Output the [x, y] coordinate of the center of the cell containing the given text.  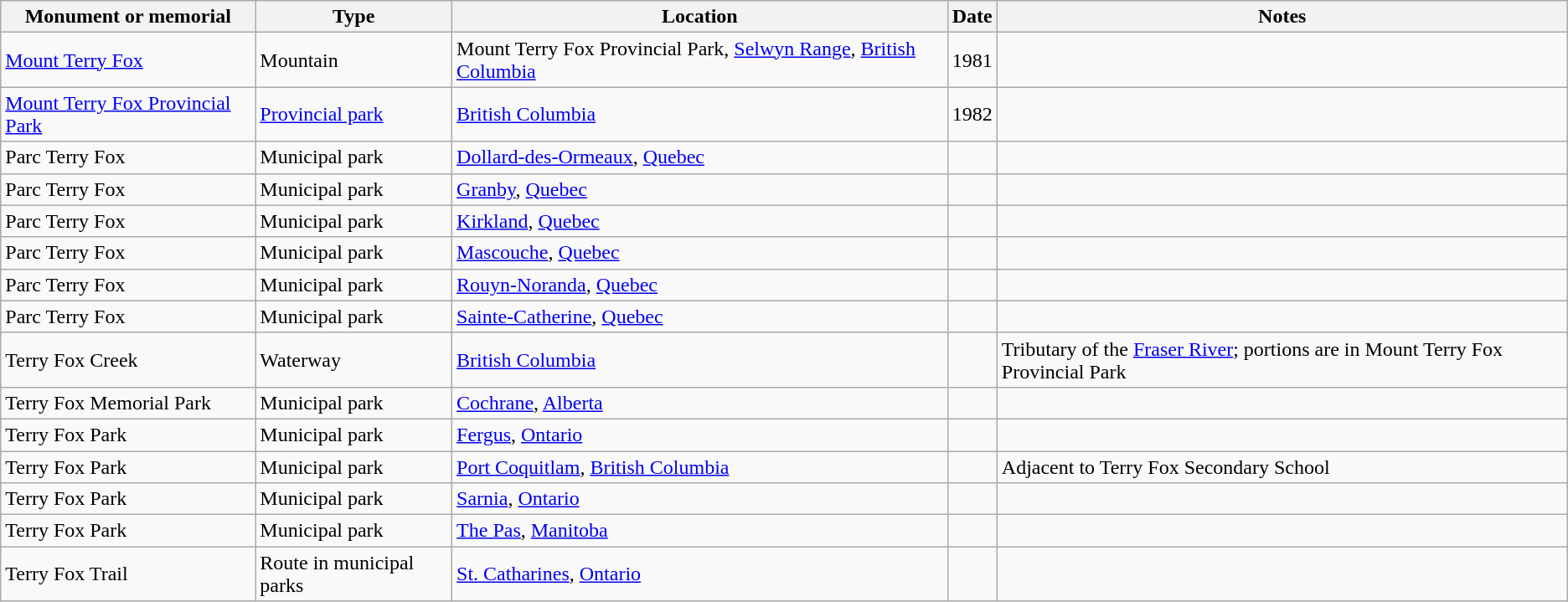
Mountain [353, 60]
Waterway [353, 360]
Route in municipal parks [353, 574]
Terry Fox Trail [128, 574]
The Pas, Manitoba [700, 531]
Kirkland, Quebec [700, 221]
Sarnia, Ontario [700, 499]
St. Catharines, Ontario [700, 574]
Port Coquitlam, British Columbia [700, 466]
Mount Terry Fox [128, 60]
Rouyn-Noranda, Quebec [700, 285]
Monument or memorial [128, 17]
1982 [972, 114]
Granby, Quebec [700, 189]
Mascouche, Quebec [700, 253]
Adjacent to Terry Fox Secondary School [1282, 466]
Provincial park [353, 114]
1981 [972, 60]
Terry Fox Creek [128, 360]
Mount Terry Fox Provincial Park, Selwyn Range, British Columbia [700, 60]
Type [353, 17]
Date [972, 17]
Mount Terry Fox Provincial Park [128, 114]
Dollard-des-Ormeaux, Quebec [700, 157]
Fergus, Ontario [700, 435]
Tributary of the Fraser River; portions are in Mount Terry Fox Provincial Park [1282, 360]
Location [700, 17]
Sainte-Catherine, Quebec [700, 316]
Notes [1282, 17]
Terry Fox Memorial Park [128, 403]
Cochrane, Alberta [700, 403]
